Find where the given text appears and provide that cell's center as (x, y) coordinate. 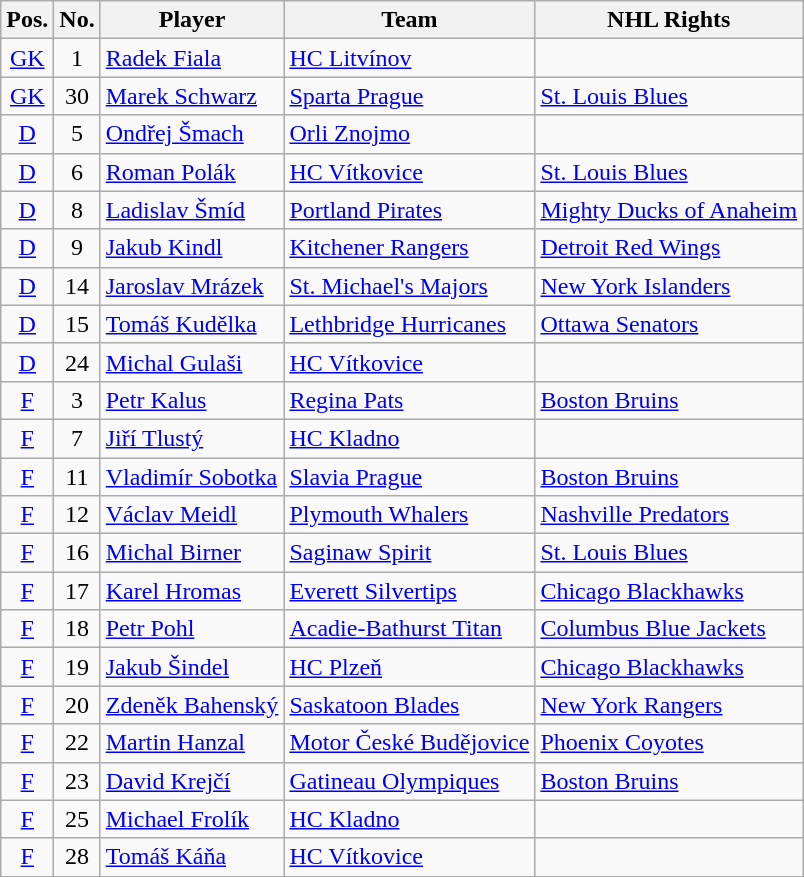
24 (77, 362)
New York Rangers (669, 705)
Tomáš Kudělka (192, 324)
16 (77, 553)
11 (77, 477)
Player (192, 20)
7 (77, 438)
Ottawa Senators (669, 324)
Sparta Prague (410, 96)
Phoenix Coyotes (669, 743)
25 (77, 819)
Lethbridge Hurricanes (410, 324)
12 (77, 515)
22 (77, 743)
Team (410, 20)
9 (77, 248)
Petr Kalus (192, 400)
1 (77, 58)
Martin Hanzal (192, 743)
Mighty Ducks of Anaheim (669, 210)
Saskatoon Blades (410, 705)
20 (77, 705)
Tomáš Káňa (192, 857)
Jakub Kindl (192, 248)
19 (77, 667)
Roman Polák (192, 172)
Saginaw Spirit (410, 553)
Detroit Red Wings (669, 248)
HC Plzeň (410, 667)
Everett Silvertips (410, 591)
Regina Pats (410, 400)
Pos. (28, 20)
6 (77, 172)
Jiří Tlustý (192, 438)
St. Michael's Majors (410, 286)
New York Islanders (669, 286)
8 (77, 210)
15 (77, 324)
Michal Gulaši (192, 362)
Plymouth Whalers (410, 515)
17 (77, 591)
Vladimír Sobotka (192, 477)
Acadie-Bathurst Titan (410, 629)
Motor České Budějovice (410, 743)
Václav Meidl (192, 515)
14 (77, 286)
Jaroslav Mrázek (192, 286)
Portland Pirates (410, 210)
18 (77, 629)
Zdeněk Bahenský (192, 705)
Marek Schwarz (192, 96)
David Krejčí (192, 781)
28 (77, 857)
3 (77, 400)
HC Litvínov (410, 58)
Gatineau Olympiques (410, 781)
5 (77, 134)
Slavia Prague (410, 477)
Ladislav Šmíd (192, 210)
No. (77, 20)
Columbus Blue Jackets (669, 629)
Radek Fiala (192, 58)
Karel Hromas (192, 591)
23 (77, 781)
Michael Frolík (192, 819)
Petr Pohl (192, 629)
30 (77, 96)
Nashville Predators (669, 515)
Ondřej Šmach (192, 134)
Kitchener Rangers (410, 248)
NHL Rights (669, 20)
Jakub Šindel (192, 667)
Michal Birner (192, 553)
Orli Znojmo (410, 134)
